Locate the cell with the specified text and output its [X, Y] center coordinate. 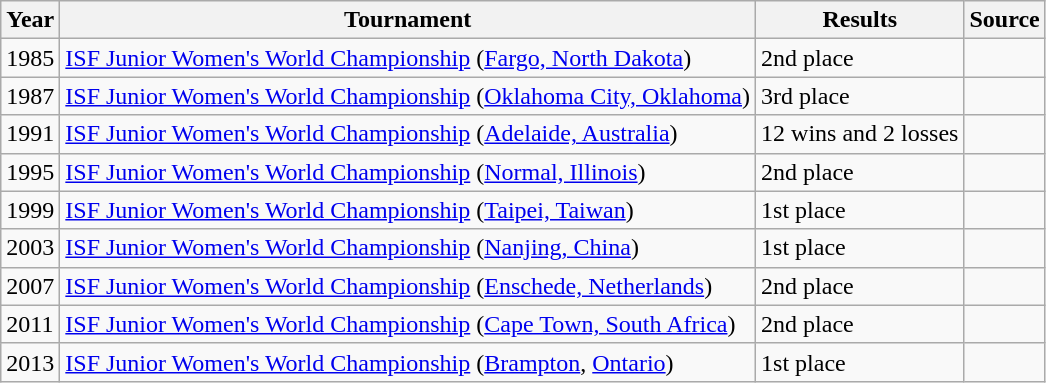
ISF Junior Women's World Championship (Normal, Illinois) [408, 172]
2011 [30, 324]
1995 [30, 172]
ISF Junior Women's World Championship (Adelaide, Australia) [408, 134]
Year [30, 20]
1991 [30, 134]
1987 [30, 96]
Tournament [408, 20]
ISF Junior Women's World Championship (Taipei, Taiwan) [408, 210]
ISF Junior Women's World Championship (Fargo, North Dakota) [408, 58]
1985 [30, 58]
ISF Junior Women's World Championship (Nanjing, China) [408, 248]
2003 [30, 248]
Source [1004, 20]
1999 [30, 210]
Results [860, 20]
ISF Junior Women's World Championship (Oklahoma City, Oklahoma) [408, 96]
ISF Junior Women's World Championship (Enschede, Netherlands) [408, 286]
2013 [30, 362]
3rd place [860, 96]
12 wins and 2 losses [860, 134]
2007 [30, 286]
ISF Junior Women's World Championship (Cape Town, South Africa) [408, 324]
ISF Junior Women's World Championship (Brampton, Ontario) [408, 362]
